Locate the cell with the specified text and output its (X, Y) center coordinate. 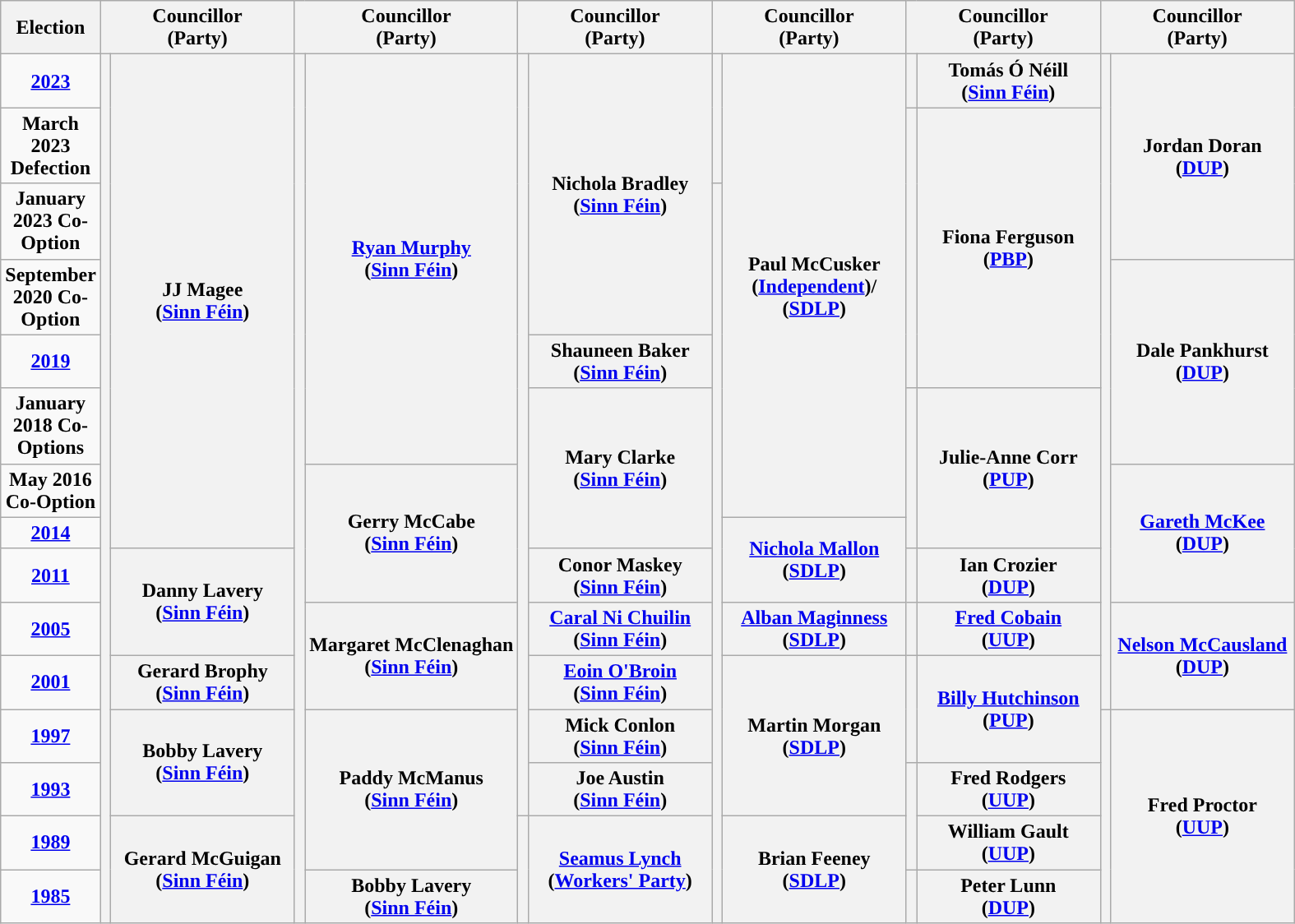
Ian Crozier (DUP) (1009, 575)
Election (51, 28)
2023 (51, 81)
2019 (51, 362)
Billy Hutchinson (PUP) (1009, 709)
January 2023 Co-Option (51, 221)
Ryan Murphy (Sinn Féin) (411, 259)
Fred Proctor (UUP) (1203, 815)
Peter Lunn (DUP) (1009, 896)
Martin Morgan (SDLP) (815, 735)
1989 (51, 843)
Joe Austin (Sinn Féin) (620, 789)
Paddy McManus (Sinn Féin) (411, 789)
Dale Pankhurst (DUP) (1203, 362)
September 2020 Co-Option (51, 297)
Alban Maginness (SDLP) (815, 628)
Margaret McClenaghan (Sinn Féin) (411, 655)
1993 (51, 789)
Gerry McCabe (Sinn Féin) (411, 533)
Jordan Doran (DUP) (1203, 156)
Shauneen Baker (Sinn Féin) (620, 362)
Caral Ni Chuilin (Sinn Féin) (620, 628)
Eoin O'Broin (Sinn Féin) (620, 682)
2001 (51, 682)
1985 (51, 896)
2005 (51, 628)
May 2016 Co-Option (51, 490)
William Gault (UUP) (1009, 843)
Mary Clarke (Sinn Féin) (620, 469)
2011 (51, 575)
Gerard Brophy (Sinn Féin) (203, 682)
Mick Conlon (Sinn Féin) (620, 735)
Conor Maskey (Sinn Féin) (620, 575)
Fred Rodgers (UUP) (1009, 789)
March 2023 Defection (51, 146)
January 2018 Co-Options (51, 426)
Seamus Lynch (Workers' Party) (620, 870)
Brian Feeney (SDLP) (815, 870)
Julie-Anne Corr (PUP) (1009, 469)
2014 (51, 533)
1997 (51, 735)
Tomás Ó Néill (Sinn Féin) (1009, 81)
Fred Cobain (UUP) (1009, 628)
Nelson McCausland (DUP) (1203, 655)
Nichola Mallon (SDLP) (815, 559)
Paul McCusker (Independent)/ (SDLP) (815, 286)
Danny Lavery (Sinn Féin) (203, 602)
JJ Magee (Sinn Féin) (203, 302)
Gerard McGuigan (Sinn Féin) (203, 870)
Fiona Ferguson (PBP) (1009, 248)
Gareth McKee (DUP) (1203, 533)
Nichola Bradley (Sinn Féin) (620, 194)
